Determine the [X, Y] coordinate at the center of the cell enclosing the given text.  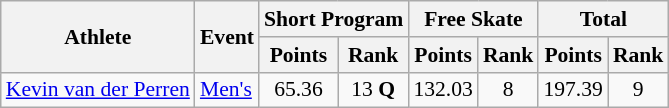
Free Skate [473, 19]
Event [227, 36]
Kevin van der Perren [98, 90]
Athlete [98, 36]
9 [638, 90]
8 [508, 90]
Men's [227, 90]
65.36 [298, 90]
Short Program [334, 19]
197.39 [572, 90]
13 Q [374, 90]
Total [603, 19]
132.03 [442, 90]
